Identify which cell holds the provided text, then report its [X, Y] central coordinate. 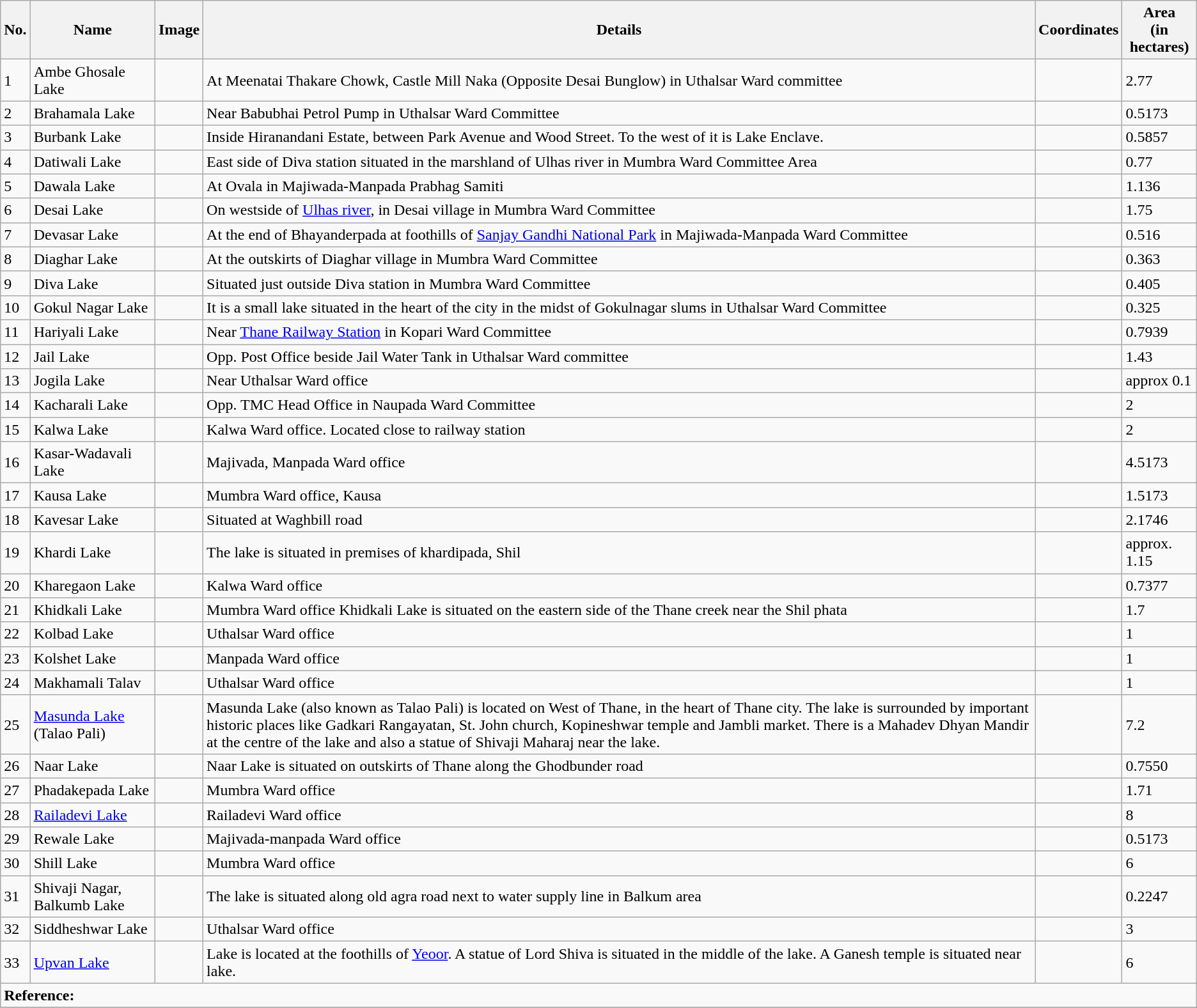
Datiwali Lake [92, 162]
Kolbad Lake [92, 634]
12 [15, 356]
5 [15, 186]
Majivada, Manpada Ward office [619, 463]
19 [15, 552]
Jail Lake [92, 356]
Naar Lake [92, 766]
13 [15, 381]
1.136 [1159, 186]
Khardi Lake [92, 552]
Mumbra Ward office, Kausa [619, 495]
Naar Lake is situated on outskirts of Thane along the Ghodbunder road [619, 766]
25 [15, 724]
Majivada-manpada Ward office [619, 839]
15 [15, 430]
0.5857 [1159, 137]
Kausa Lake [92, 495]
Opp. TMC Head Office in Naupada Ward Committee [619, 405]
At the outskirts of Diaghar village in Mumbra Ward Committee [619, 259]
Kolshet Lake [92, 658]
Brahamala Lake [92, 113]
On westside of Ulhas river, in Desai village in Mumbra Ward Committee [619, 210]
Rewale Lake [92, 839]
4.5173 [1159, 463]
28 [15, 815]
Image [179, 30]
0.325 [1159, 307]
Opp. Post Office beside Jail Water Tank in Uthalsar Ward committee [619, 356]
1.75 [1159, 210]
Desai Lake [92, 210]
32 [15, 929]
Shill Lake [92, 864]
0.7939 [1159, 332]
29 [15, 839]
21 [15, 610]
Upvan Lake [92, 963]
33 [15, 963]
Diaghar Lake [92, 259]
Railadevi Lake [92, 815]
1.5173 [1159, 495]
Near Uthalsar Ward office [619, 381]
Kalwa Lake [92, 430]
0.2247 [1159, 896]
Kharegaon Lake [92, 585]
Situated at Waghbill road [619, 520]
Makhamali Talav [92, 683]
Near Thane Railway Station in Kopari Ward Committee [619, 332]
Inside Hiranandani Estate, between Park Avenue and Wood Street. To the west of it is Lake Enclave. [619, 137]
0.7377 [1159, 585]
Hariyali Lake [92, 332]
approx 0.1 [1159, 381]
Manpada Ward office [619, 658]
Gokul Nagar Lake [92, 307]
Kasar-Wadavali Lake [92, 463]
Name [92, 30]
Situated just outside Diva station in Mumbra Ward Committee [619, 283]
Dawala Lake [92, 186]
7.2 [1159, 724]
Area(in hectares) [1159, 30]
At Meenatai Thakare Chowk, Castle Mill Naka (Opposite Desai Bunglow) in Uthalsar Ward committee [619, 81]
0.7550 [1159, 766]
Ambe Ghosale Lake [92, 81]
Lake is located at the foothills of Yeoor. A statue of Lord Shiva is situated in the middle of the lake. A Ganesh temple is situated near lake. [619, 963]
Devasar Lake [92, 235]
27 [15, 790]
Mumbra Ward office Khidkali Lake is situated on the eastern side of the Thane creek near the Shil phata [619, 610]
7 [15, 235]
1.7 [1159, 610]
East side of Diva station situated in the marshland of Ulhas river in Mumbra Ward Committee Area [619, 162]
Jogila Lake [92, 381]
31 [15, 896]
It is a small lake situated in the heart of the city in the midst of Gokulnagar slums in Uthalsar Ward Committee [619, 307]
Coordinates [1079, 30]
22 [15, 634]
9 [15, 283]
18 [15, 520]
0.77 [1159, 162]
Shivaji Nagar, Balkumb Lake [92, 896]
The lake is situated in premises of khardipada, Shil [619, 552]
Details [619, 30]
Masunda Lake (Talao Pali) [92, 724]
Kacharali Lake [92, 405]
Khidkali Lake [92, 610]
0.405 [1159, 283]
No. [15, 30]
Kavesar Lake [92, 520]
Kalwa Ward office. Located close to railway station [619, 430]
23 [15, 658]
Railadevi Ward office [619, 815]
approx. 1.15 [1159, 552]
10 [15, 307]
1.43 [1159, 356]
14 [15, 405]
11 [15, 332]
2.1746 [1159, 520]
16 [15, 463]
The lake is situated along old agra road next to water supply line in Balkum area [619, 896]
Siddheshwar Lake [92, 929]
Kalwa Ward office [619, 585]
30 [15, 864]
At the end of Bhayanderpada at foothills of Sanjay Gandhi National Park in Majiwada-Manpada Ward Committee [619, 235]
24 [15, 683]
17 [15, 495]
20 [15, 585]
0.363 [1159, 259]
1.71 [1159, 790]
2.77 [1159, 81]
At Ovala in Majiwada-Manpada Prabhag Samiti [619, 186]
0.516 [1159, 235]
Phadakepada Lake [92, 790]
Burbank Lake [92, 137]
26 [15, 766]
Diva Lake [92, 283]
4 [15, 162]
Reference: [598, 995]
Near Babubhai Petrol Pump in Uthalsar Ward Committee [619, 113]
